Extract the (X, Y) coordinate from the center of the cell holding the provided text.  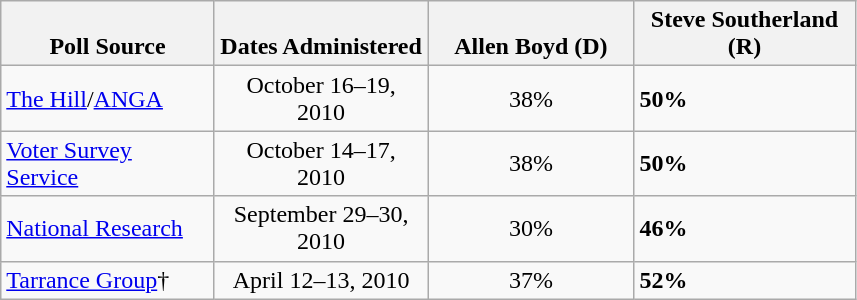
Poll Source (108, 34)
Allen Boyd (D) (531, 34)
Steve Southerland (R) (744, 34)
52% (744, 280)
Dates Administered (321, 34)
30% (531, 228)
37% (531, 280)
September 29–30, 2010 (321, 228)
October 14–17, 2010 (321, 164)
April 12–13, 2010 (321, 280)
46% (744, 228)
The Hill/ANGA (108, 98)
October 16–19, 2010 (321, 98)
Voter Survey Service (108, 164)
National Research (108, 228)
Tarrance Group† (108, 280)
